Locate the cell with the specified text and output its [x, y] center coordinate. 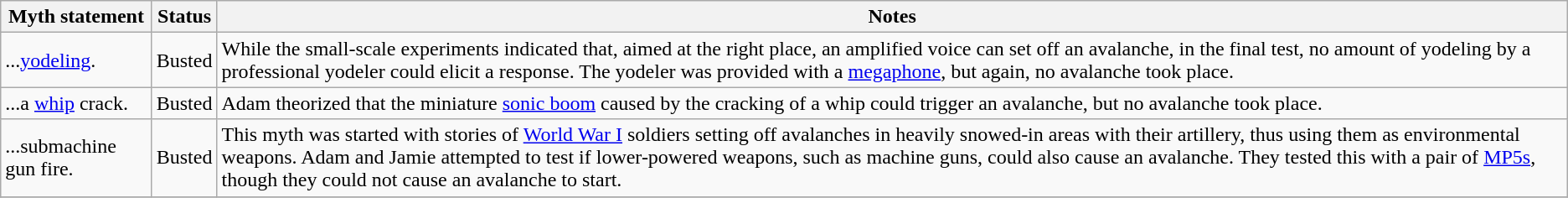
Adam theorized that the miniature sonic boom caused by the cracking of a whip could trigger an avalanche, but no avalanche took place. [892, 103]
Myth statement [76, 17]
Status [184, 17]
Notes [892, 17]
...yodeling. [76, 60]
...submachine gun fire. [76, 158]
...a whip crack. [76, 103]
